Provide the [X, Y] coordinate of the cell's center where the given text is located.  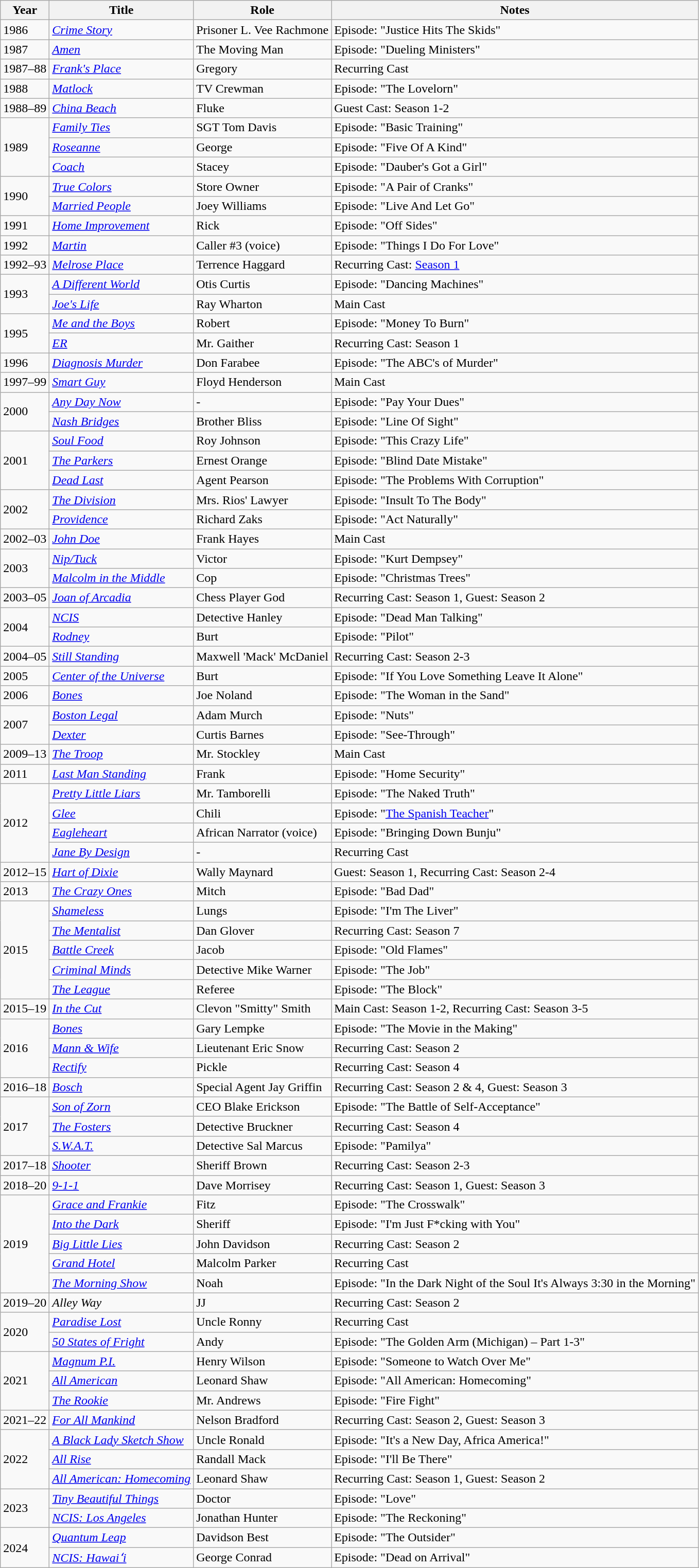
Episode: "Act Naturally" [515, 519]
2022 [25, 1459]
Smart Guy [121, 382]
Episode: "Things I Do For Love" [515, 245]
Episode: "See-Through" [515, 735]
Frank Hayes [263, 539]
Mr. Gaither [263, 343]
2015 [25, 950]
2017 [25, 1126]
Episode: "Off Sides" [515, 225]
Referee [263, 989]
1996 [25, 363]
Episode: "Love" [515, 1499]
NCIS: Los Angeles [121, 1518]
Chess Player God [263, 598]
The League [121, 989]
Davidson Best [263, 1538]
2003–05 [25, 598]
Episode: "The Outsider" [515, 1538]
Melrose Place [121, 265]
2018–20 [25, 1185]
Doctor [263, 1499]
Episode: "Insult To The Body" [515, 500]
Detective Bruckner [263, 1126]
Episode: "The Movie in the Making" [515, 1028]
Crime Story [121, 30]
Episode: "Bad Dad" [515, 892]
Hart of Dixie [121, 872]
Episode: "Dead Man Talking" [515, 617]
Otis Curtis [263, 284]
African Narrator (voice) [263, 832]
CEO Blake Erickson [263, 1107]
Recurring Cast: Season 7 [515, 931]
The Division [121, 500]
All American [121, 1381]
Dexter [121, 735]
NCIS: Hawaiʻi [121, 1558]
2012–15 [25, 872]
Fitz [263, 1205]
Episode: "I'm The Liver" [515, 911]
Gary Lempke [263, 1028]
1992 [25, 245]
Episode: "It's a New Day, Africa America!" [515, 1439]
Agent Pearson [263, 480]
Recurring Cast: Season 1, Guest: Season 3 [515, 1185]
The Troop [121, 754]
Grace and Frankie [121, 1205]
Married People [121, 206]
All Rise [121, 1459]
2000 [25, 412]
Nip/Tuck [121, 558]
2012 [25, 823]
Episode: "The Woman in the Sand" [515, 696]
Stacey [263, 167]
Episode: "Pay Your Dues" [515, 402]
A Black Lady Sketch Show [121, 1439]
Ernest Orange [263, 460]
Family Ties [121, 128]
Rick [263, 225]
Dan Glover [263, 931]
The Morning Show [121, 1283]
Main Cast: Season 1-2, Recurring Cast: Season 3-5 [515, 1009]
Episode: "A Pair of Cranks" [515, 186]
1997–99 [25, 382]
Clevon "Smitty" Smith [263, 1009]
Episode: "Live And Let Go" [515, 206]
Matlock [121, 88]
Rectify [121, 1067]
Episode: "Pamilya" [515, 1146]
George Conrad [263, 1558]
Episode: "Line Of Sight" [515, 421]
Malcolm Parker [263, 1263]
Nelson Bradford [263, 1420]
Dave Morrisey [263, 1185]
Cop [263, 578]
Alley Way [121, 1303]
ER [121, 343]
Detective Hanley [263, 617]
Adam Murch [263, 715]
Floyd Henderson [263, 382]
Criminal Minds [121, 970]
Joan of Arcadia [121, 598]
Robert [263, 324]
Episode: "Christmas Trees" [515, 578]
Episode: "Bringing Down Bunju" [515, 832]
Notes [515, 10]
Pickle [263, 1067]
The Parkers [121, 460]
The Crazy Ones [121, 892]
2006 [25, 696]
1987–88 [25, 69]
2013 [25, 892]
Joe's Life [121, 304]
Frank [263, 774]
Still Standing [121, 656]
Grand Hotel [121, 1263]
2023 [25, 1508]
Mr. Andrews [263, 1400]
Noah [263, 1283]
Episode: "The Golden Arm (Michigan) – Part 1-3" [515, 1342]
Victor [263, 558]
Episode: "The Reckoning" [515, 1518]
Fluke [263, 108]
Curtis Barnes [263, 735]
Ray Wharton [263, 304]
Episode: "Dead on Arrival" [515, 1558]
Title [121, 10]
2021–22 [25, 1420]
Brother Bliss [263, 421]
Mann & Wife [121, 1048]
2015–19 [25, 1009]
Episode: "The Battle of Self-Acceptance" [515, 1107]
Episode: "Five Of A Kind" [515, 147]
50 States of Fright [121, 1342]
Store Owner [263, 186]
Magnum P.I. [121, 1361]
Caller #3 (voice) [263, 245]
Sheriff Brown [263, 1165]
Providence [121, 519]
1989 [25, 147]
Richard Zaks [263, 519]
1991 [25, 225]
Lungs [263, 911]
Lieutenant Eric Snow [263, 1048]
JJ [263, 1303]
Episode: "The Problems With Corruption" [515, 480]
Gregory [263, 69]
Son of Zorn [121, 1107]
The Moving Man [263, 49]
Episode: "The Block" [515, 989]
Chili [263, 813]
Me and the Boys [121, 324]
Episode: "The Naked Truth" [515, 793]
Special Agent Jay Griffin [263, 1087]
2020 [25, 1332]
1988–89 [25, 108]
Randall Mack [263, 1459]
Episode: "The Crosswalk" [515, 1205]
Maxwell 'Mack' McDaniel [263, 656]
1992–93 [25, 265]
Episode: "Someone to Watch Over Me" [515, 1361]
2011 [25, 774]
For All Mankind [121, 1420]
Episode: "Old Flames" [515, 950]
Terrence Haggard [263, 265]
Episode: "The Lovelorn" [515, 88]
Detective Sal Marcus [263, 1146]
Episode: "Pilot" [515, 637]
Any Day Now [121, 402]
Sheriff [263, 1224]
Episode: "Dauber's Got a Girl" [515, 167]
S.W.A.T. [121, 1146]
Episode: "I'm Just F*cking with You" [515, 1224]
2019 [25, 1244]
Episode: "Dancing Machines" [515, 284]
China Beach [121, 108]
9-1-1 [121, 1185]
2024 [25, 1548]
Joey Williams [263, 206]
Guest: Season 1, Recurring Cast: Season 2-4 [515, 872]
Episode: "The ABC's of Murder" [515, 363]
1995 [25, 333]
Episode: "I'll Be There" [515, 1459]
1990 [25, 196]
TV Crewman [263, 88]
Uncle Ronald [263, 1439]
Jonathan Hunter [263, 1518]
Paradise Lost [121, 1322]
Boston Legal [121, 715]
Recurring Cast: Season 2 & 4, Guest: Season 3 [515, 1087]
Quantum Leap [121, 1538]
2002 [25, 509]
Shameless [121, 911]
Episode: "If You Love Something Leave It Alone" [515, 676]
Role [263, 10]
1987 [25, 49]
Henry Wilson [263, 1361]
Episode: "All American: Homecoming" [515, 1381]
Episode: "Home Security" [515, 774]
Episode: "Nuts" [515, 715]
Episode: "The Spanish Teacher" [515, 813]
Andy [263, 1342]
1988 [25, 88]
Amen [121, 49]
Wally Maynard [263, 872]
Mr. Stockley [263, 754]
Episode: "This Crazy Life" [515, 441]
Episode: "The Job" [515, 970]
Rodney [121, 637]
2004 [25, 627]
Into the Dark [121, 1224]
Malcolm in the Middle [121, 578]
Glee [121, 813]
2021 [25, 1381]
Coach [121, 167]
2016–18 [25, 1087]
Dead Last [121, 480]
A Different World [121, 284]
Jacob [263, 950]
Episode: "Dueling Ministers" [515, 49]
Diagnosis Murder [121, 363]
Mrs. Rios' Lawyer [263, 500]
Battle Creek [121, 950]
2004–05 [25, 656]
Detective Mike Warner [263, 970]
Episode: "In the Dark Night of the Soul It's Always 3:30 in the Morning" [515, 1283]
Year [25, 10]
Frank's Place [121, 69]
Jane By Design [121, 852]
Center of the Universe [121, 676]
Bosch [121, 1087]
Big Little Lies [121, 1244]
Tiny Beautiful Things [121, 1499]
Soul Food [121, 441]
2016 [25, 1048]
Pretty Little Liars [121, 793]
John Davidson [263, 1244]
Guest Cast: Season 1-2 [515, 108]
1986 [25, 30]
2009–13 [25, 754]
NCIS [121, 617]
2001 [25, 460]
Joe Noland [263, 696]
Mr. Tamborelli [263, 793]
2005 [25, 676]
Eagleheart [121, 832]
2002–03 [25, 539]
Episode: "Fire Fight" [515, 1400]
SGT Tom Davis [263, 128]
Roy Johnson [263, 441]
2019–20 [25, 1303]
Don Farabee [263, 363]
Episode: "Basic Training" [515, 128]
Shooter [121, 1165]
Episode: "Money To Burn" [515, 324]
1993 [25, 294]
True Colors [121, 186]
Home Improvement [121, 225]
All American: Homecoming [121, 1478]
The Rookie [121, 1400]
Last Man Standing [121, 774]
Episode: "Justice Hits The Skids" [515, 30]
2007 [25, 725]
John Doe [121, 539]
2017–18 [25, 1165]
Prisoner L. Vee Rachmone [263, 30]
George [263, 147]
2003 [25, 568]
Episode: "Kurt Dempsey" [515, 558]
Martin [121, 245]
Roseanne [121, 147]
The Fosters [121, 1126]
In the Cut [121, 1009]
Mitch [263, 892]
Episode: "Blind Date Mistake" [515, 460]
Uncle Ronny [263, 1322]
Nash Bridges [121, 421]
The Mentalist [121, 931]
Recurring Cast: Season 2, Guest: Season 3 [515, 1420]
